Pinpoint the cell where the given text exists, returning its [X, Y] midpoint coordinate. 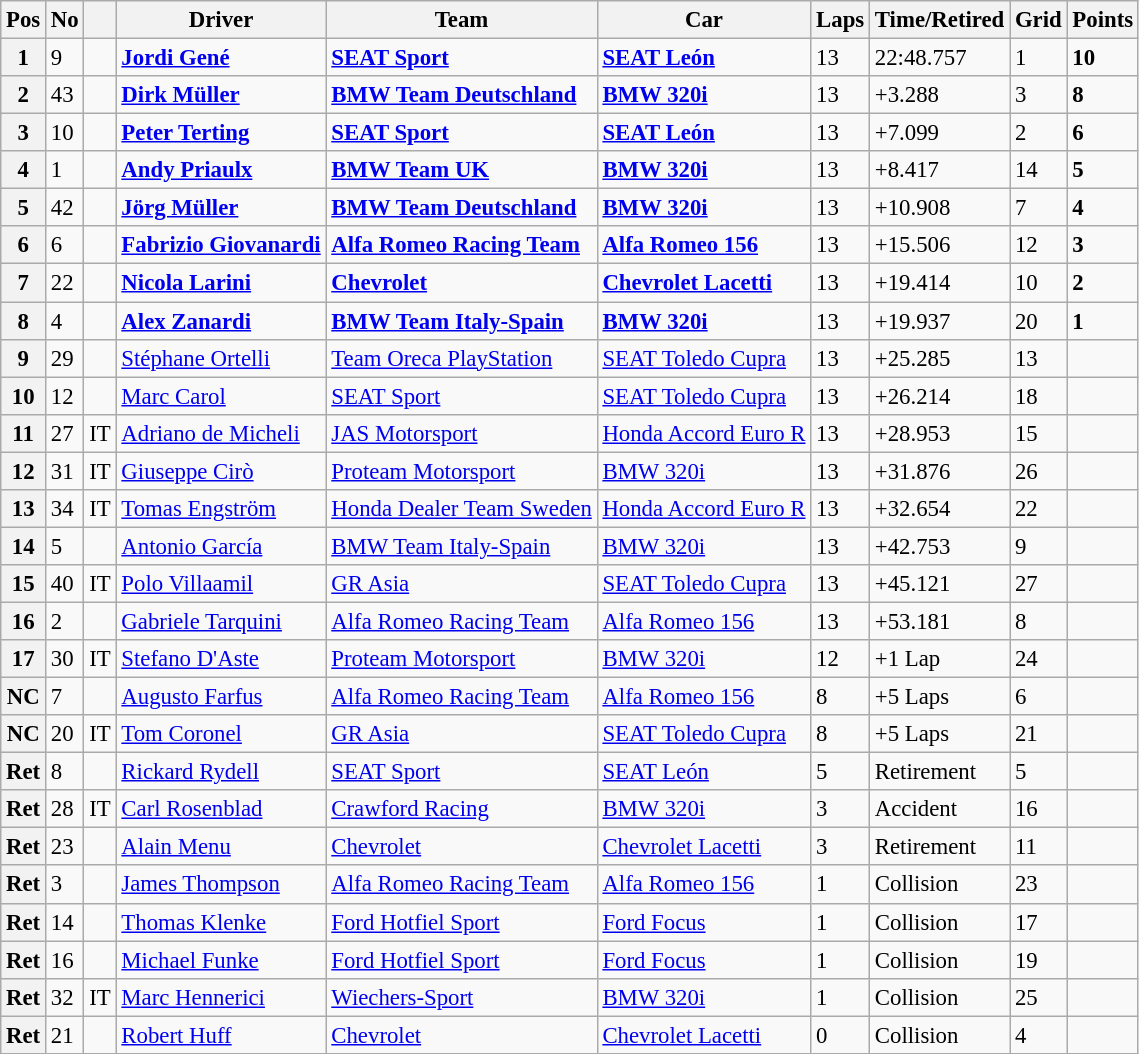
+8.417 [940, 170]
Polo Villaamil [221, 584]
Tomas Engström [221, 509]
Wiechers-Sport [462, 997]
Adriano de Micheli [221, 433]
Honda Dealer Team Sweden [462, 509]
+10.908 [940, 208]
Alex Zanardi [221, 321]
32 [65, 997]
Andy Priaulx [221, 170]
+53.181 [940, 621]
JAS Motorsport [462, 433]
26 [1038, 471]
+26.214 [940, 396]
22:48.757 [940, 58]
Carl Rosenblad [221, 809]
Peter Terting [221, 133]
Rickard Rydell [221, 772]
Nicola Larini [221, 283]
+42.753 [940, 546]
30 [65, 659]
Crawford Racing [462, 809]
+45.121 [940, 584]
Jörg Müller [221, 208]
Augusto Farfus [221, 697]
Driver [221, 20]
Alain Menu [221, 847]
No [65, 20]
+19.414 [940, 283]
Tom Coronel [221, 734]
Dirk Müller [221, 95]
0 [840, 1035]
40 [65, 584]
Points [1102, 20]
24 [1038, 659]
+3.288 [940, 95]
Grid [1038, 20]
Accident [940, 809]
+1 Lap [940, 659]
Giuseppe Cirò [221, 471]
25 [1038, 997]
Stéphane Ortelli [221, 358]
Robert Huff [221, 1035]
18 [1038, 396]
Stefano D'Aste [221, 659]
BMW Team UK [462, 170]
Fabrizio Giovanardi [221, 245]
+15.506 [940, 245]
Pos [24, 20]
Jordi Gené [221, 58]
Antonio García [221, 546]
34 [65, 509]
Thomas Klenke [221, 922]
Gabriele Tarquini [221, 621]
James Thompson [221, 885]
19 [1038, 960]
+7.099 [940, 133]
Car [704, 20]
Team [462, 20]
+28.953 [940, 433]
Time/Retired [940, 20]
Michael Funke [221, 960]
43 [65, 95]
31 [65, 471]
29 [65, 358]
42 [65, 208]
Laps [840, 20]
+19.937 [940, 321]
Marc Hennerici [221, 997]
+31.876 [940, 471]
+32.654 [940, 509]
Marc Carol [221, 396]
Team Oreca PlayStation [462, 358]
+25.285 [940, 358]
28 [65, 809]
